Search for the cell housing the specified text and yield its (x, y) center coordinate. 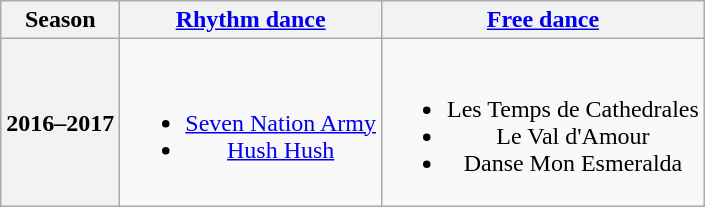
Les Temps de CathedralesLe Val d'AmourDanse Mon Esmeralda (544, 122)
Season (60, 20)
Free dance (544, 20)
Seven Nation Army Hush Hush (251, 122)
2016–2017 (60, 122)
Rhythm dance (251, 20)
